Capture the cell that displays the provided text and extract its (X, Y) central coordinate. 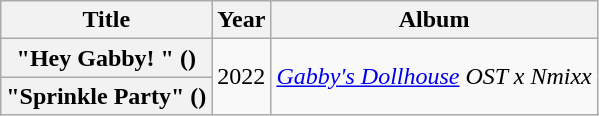
"Sprinkle Party" () (106, 96)
Album (434, 20)
Title (106, 20)
"Hey Gabby! " () (106, 58)
2022 (242, 77)
Year (242, 20)
Gabby's Dollhouse OST x Nmixx (434, 77)
